Search for the cell housing the specified text and yield its (x, y) center coordinate. 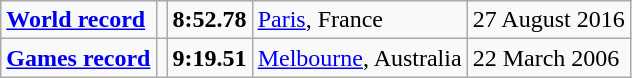
Paris, France (360, 20)
27 August 2016 (548, 20)
8:52.78 (210, 20)
22 March 2006 (548, 58)
9:19.51 (210, 58)
Melbourne, Australia (360, 58)
Games record (78, 58)
World record (78, 20)
